Capture the cell that displays the provided text and extract its (X, Y) central coordinate. 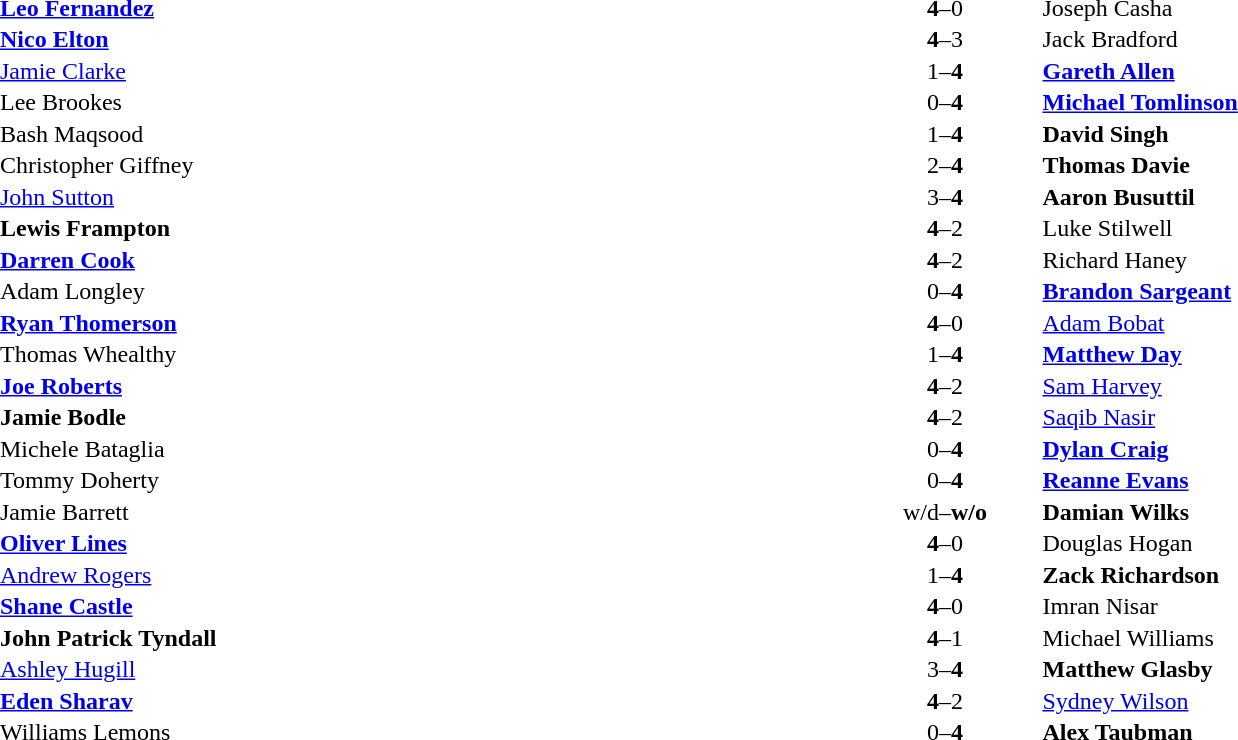
4–3 (944, 39)
2–4 (944, 165)
4–1 (944, 638)
w/d–w/o (944, 512)
